Detect which cell encompasses the target text, then output its (x, y) center coordinate. 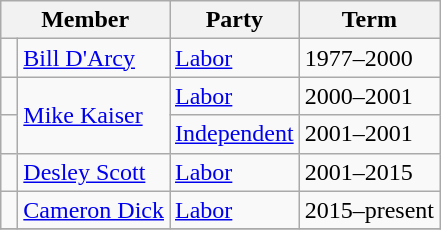
Term (369, 20)
Party (235, 20)
2001–2015 (369, 172)
1977–2000 (369, 58)
Desley Scott (94, 172)
2001–2001 (369, 134)
Independent (235, 134)
Cameron Dick (94, 210)
Member (86, 20)
Bill D'Arcy (94, 58)
Mike Kaiser (94, 115)
2015–present (369, 210)
2000–2001 (369, 96)
